Pinpoint the cell where the given text exists, returning its [x, y] midpoint coordinate. 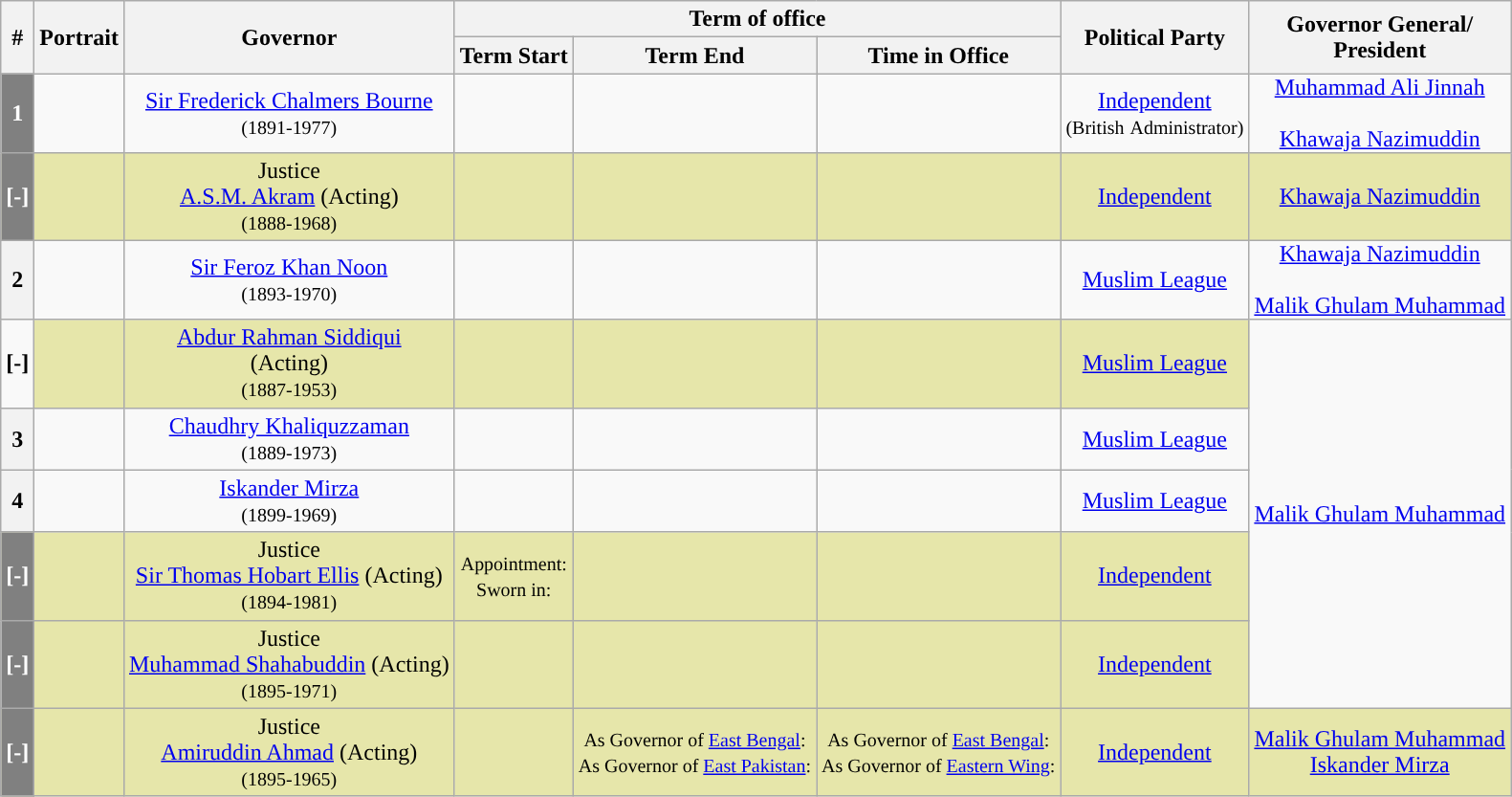
Khawaja Nazimuddin [1380, 196]
Appointment:Sworn in: [514, 576]
# [17, 37]
Time in Office [939, 55]
2 [17, 279]
Iskander Mirza(1899-1969) [289, 501]
Khawaja NazimuddinMalik Ghulam Muhammad [1380, 279]
Chaudhry Khaliquzzaman(1889-1973) [289, 438]
Term Start [514, 55]
JusticeMuhammad Shahabuddin (Acting)(1895-1971) [289, 664]
Muhammad Ali JinnahKhawaja Nazimuddin [1380, 113]
Governor [289, 37]
JusticeAmiruddin Ahmad (Acting)(1895-1965) [289, 752]
Term End [694, 55]
1 [17, 113]
As Governor of East Bengal:As Governor of Eastern Wing: [939, 752]
Sir Feroz Khan Noon(1893-1970) [289, 279]
Political Party [1155, 37]
Independent(British Administrator) [1155, 113]
Portrait [79, 37]
Sir Frederick Chalmers Bourne(1891-1977) [289, 113]
4 [17, 501]
JusticeSir Thomas Hobart Ellis (Acting)(1894-1981) [289, 576]
Abdur Rahman Siddiqui(Acting)(1887-1953) [289, 364]
Malik Ghulam Muhammad [1380, 514]
Malik Ghulam MuhammadIskander Mirza [1380, 752]
3 [17, 438]
As Governor of East Bengal:As Governor of East Pakistan: [694, 752]
JusticeA.S.M. Akram (Acting)(1888-1968) [289, 196]
Governor General/President [1380, 37]
Term of office [757, 19]
